Determine the (x, y) coordinate at the center of the cell enclosing the given text.  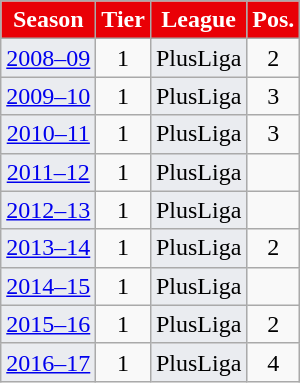
2016–17 (48, 362)
2009–10 (48, 96)
Pos. (274, 20)
4 (274, 362)
2012–13 (48, 210)
2014–15 (48, 286)
2013–14 (48, 248)
2011–12 (48, 172)
2008–09 (48, 58)
2010–11 (48, 134)
2015–16 (48, 324)
Season (48, 20)
League (198, 20)
Tier (124, 20)
